Return [X, Y] of the center of cell containing provided text 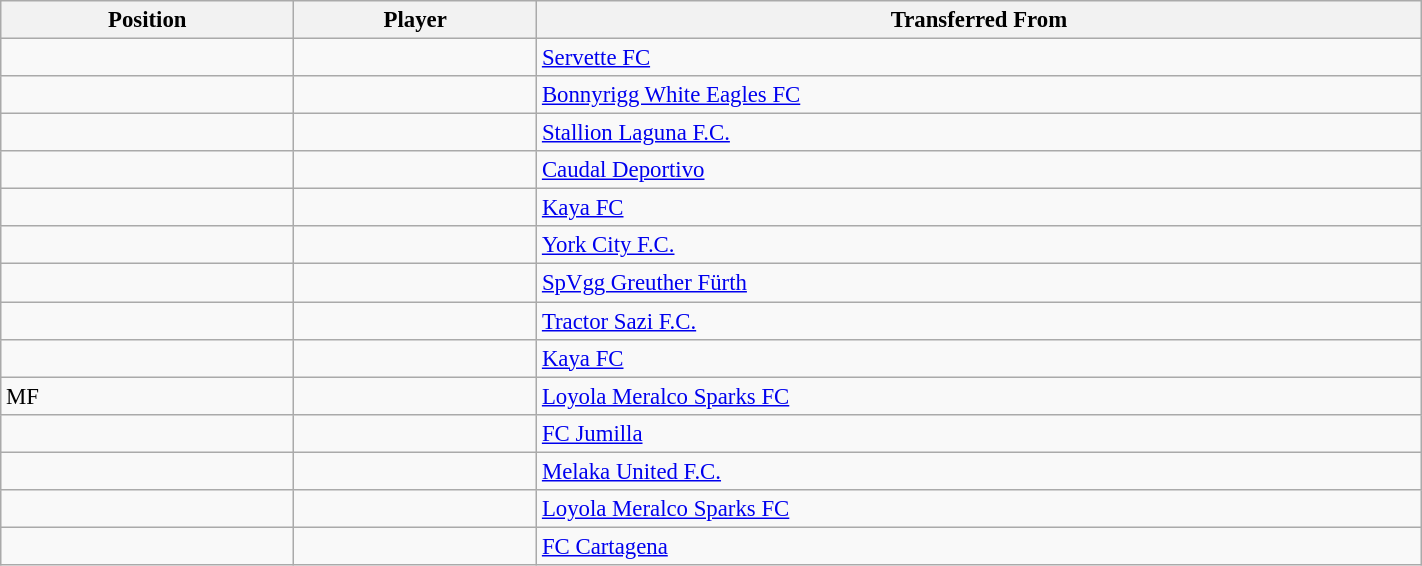
FC Cartagena [980, 546]
MF [148, 396]
Stallion Laguna F.C. [980, 133]
Transferred From [980, 20]
Caudal Deportivo [980, 170]
Bonnyrigg White Eagles FC [980, 95]
Servette FC [980, 58]
FC Jumilla [980, 433]
Player [416, 20]
Position [148, 20]
Melaka United F.C. [980, 471]
SpVgg Greuther Fürth [980, 283]
York City F.C. [980, 245]
Tractor Sazi F.C. [980, 321]
